Determine the (x, y) coordinate at the center of the cell enclosing the given text.  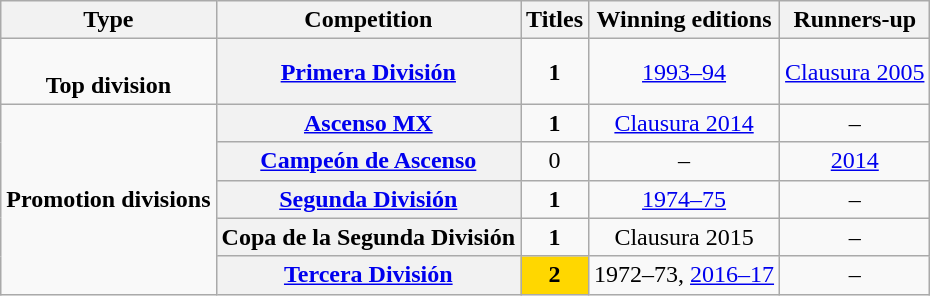
0 (555, 161)
2 (555, 275)
Copa de la Segunda División (368, 237)
Titles (555, 20)
Segunda División (368, 199)
Runners-up (855, 20)
Clausura 2005 (855, 72)
Winning editions (684, 20)
2014 (855, 161)
Competition (368, 20)
Promotion divisions (108, 199)
Primera División (368, 72)
Ascenso MX (368, 123)
1993–94 (684, 72)
Tercera División (368, 275)
Clausura 2014 (684, 123)
1972–73, 2016–17 (684, 275)
1974–75 (684, 199)
Campeón de Ascenso (368, 161)
Type (108, 20)
Top division (108, 72)
Clausura 2015 (684, 237)
